Return the (x, y) coordinate for the center point of the cell that contains the specified text.  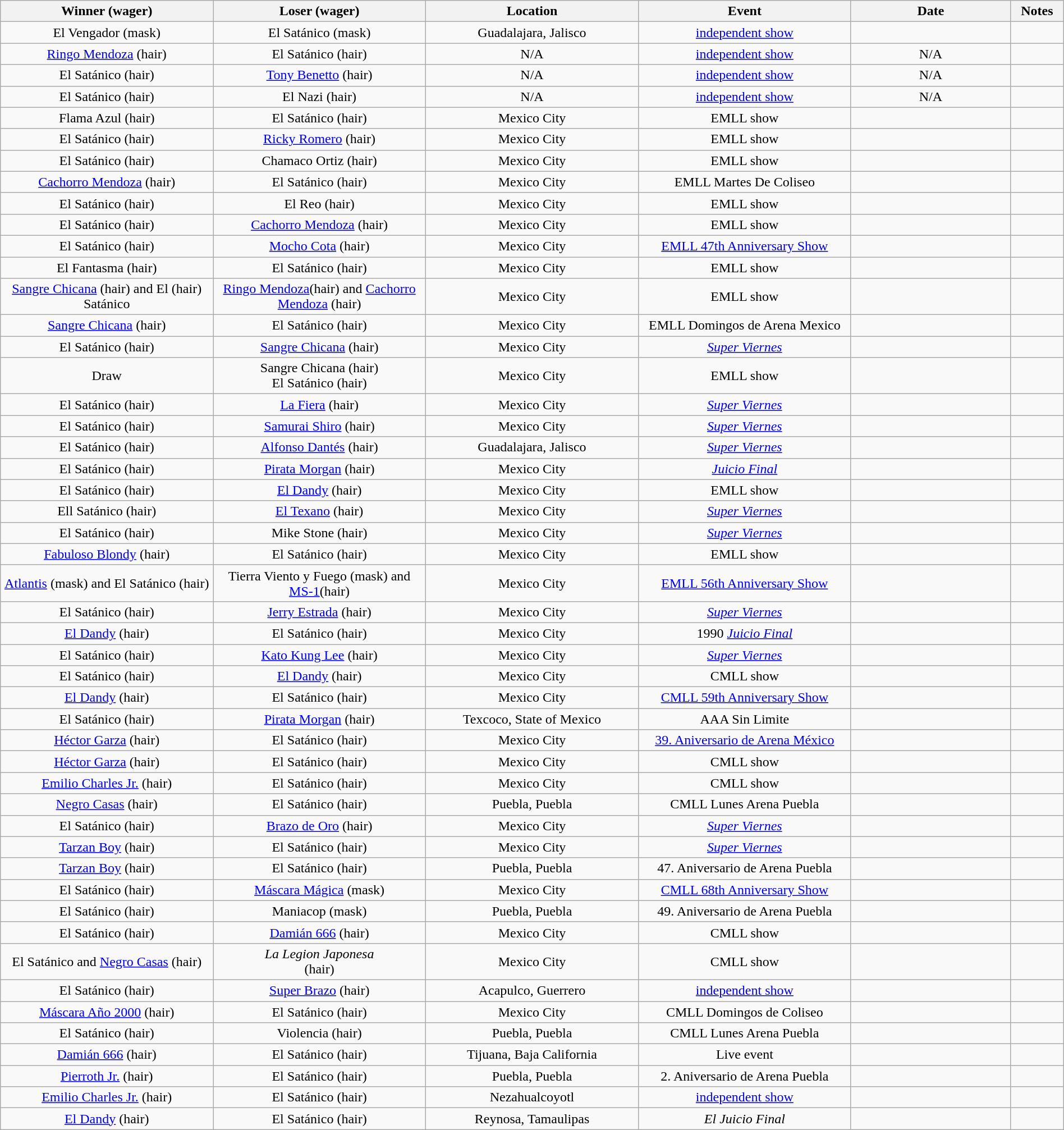
Atlantis (mask) and El Satánico (hair) (107, 583)
La Fiera (hair) (320, 405)
CMLL 68th Anniversary Show (744, 890)
Maniacop (mask) (320, 911)
Draw (107, 376)
Sangre Chicana (hair) and El (hair) Satánico (107, 296)
39. Aniversario de Arena México (744, 740)
Juicio Final (744, 469)
Chamaco Ortiz (hair) (320, 161)
El Nazi (hair) (320, 97)
AAA Sin Limite (744, 719)
2. Aniversario de Arena Puebla (744, 1076)
Texcoco, State of Mexico (532, 719)
Brazo de Oro (hair) (320, 826)
Fabuloso Blondy (hair) (107, 554)
El Reo (hair) (320, 203)
47. Aniversario de Arena Puebla (744, 868)
Tijuana, Baja California (532, 1055)
Negro Casas (hair) (107, 804)
CMLL 59th Anniversary Show (744, 698)
Mocho Cota (hair) (320, 246)
Flama Azul (hair) (107, 118)
La Legion Japonesa (hair) (320, 961)
Ringo Mendoza (hair) (107, 54)
Event (744, 11)
Notes (1037, 11)
Ell Satánico (hair) (107, 511)
Date (930, 11)
Samurai Shiro (hair) (320, 426)
El Vengador (mask) (107, 33)
Live event (744, 1055)
CMLL Domingos de Coliseo (744, 1012)
Alfonso Dantés (hair) (320, 447)
Máscara Año 2000 (hair) (107, 1012)
Violencia (hair) (320, 1033)
Super Brazo (hair) (320, 990)
El Satánico (mask) (320, 33)
Location (532, 11)
1990 Juicio Final (744, 633)
Tierra Viento y Fuego (mask) and MS-1(hair) (320, 583)
Sangre Chicana (hair)El Satánico (hair) (320, 376)
EMLL 56th Anniversary Show (744, 583)
Máscara Mágica (mask) (320, 890)
EMLL 47th Anniversary Show (744, 246)
El Texano (hair) (320, 511)
El Satánico and Negro Casas (hair) (107, 961)
EMLL Domingos de Arena Mexico (744, 326)
Ricky Romero (hair) (320, 139)
Reynosa, Tamaulipas (532, 1119)
Tony Benetto (hair) (320, 75)
Pierroth Jr. (hair) (107, 1076)
Ringo Mendoza(hair) and Cachorro Mendoza (hair) (320, 296)
Mike Stone (hair) (320, 533)
Acapulco, Guerrero (532, 990)
Loser (wager) (320, 11)
Jerry Estrada (hair) (320, 612)
El Fantasma (hair) (107, 268)
Winner (wager) (107, 11)
49. Aniversario de Arena Puebla (744, 911)
El Juicio Final (744, 1119)
EMLL Martes De Coliseo (744, 182)
Kato Kung Lee (hair) (320, 655)
Nezahualcoyotl (532, 1097)
